Pinpoint the cell where the given text exists, returning its (x, y) midpoint coordinate. 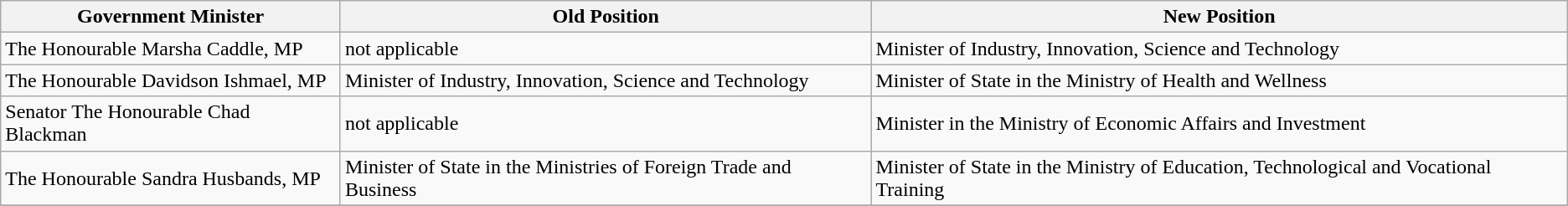
Old Position (606, 17)
The Honourable Marsha Caddle, MP (171, 49)
Minister of State in the Ministries of Foreign Trade and Business (606, 178)
Minister of State in the Ministry of Health and Wellness (1220, 80)
The Honourable Sandra Husbands, MP (171, 178)
Government Minister (171, 17)
Minister in the Ministry of Economic Affairs and Investment (1220, 124)
Senator The Honourable Chad Blackman (171, 124)
Minister of State in the Ministry of Education, Technological and Vocational Training (1220, 178)
The Honourable Davidson Ishmael, MP (171, 80)
New Position (1220, 17)
